Scan for the cell matching the given text and deliver its [X, Y] coordinate at center. 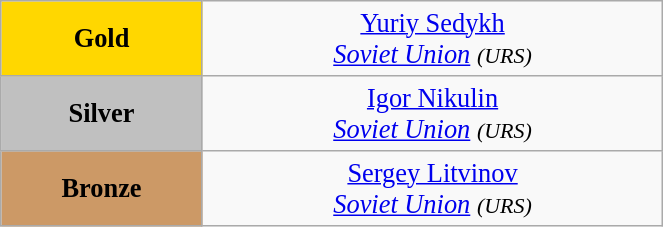
Silver [102, 112]
Igor NikulinSoviet Union (URS) [432, 112]
Yuriy SedykhSoviet Union (URS) [432, 38]
Gold [102, 38]
Sergey LitvinovSoviet Union (URS) [432, 188]
Bronze [102, 188]
